Identify which cell holds the provided text, then report its [X, Y] central coordinate. 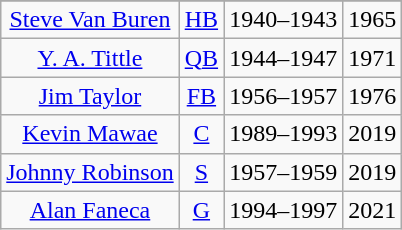
1957–1959 [284, 172]
HB [201, 20]
1944–1947 [284, 58]
Alan Faneca [90, 210]
1940–1943 [284, 20]
S [201, 172]
1976 [372, 96]
Kevin Mawae [90, 134]
2021 [372, 210]
G [201, 210]
1994–1997 [284, 210]
Johnny Robinson [90, 172]
Y. A. Tittle [90, 58]
1971 [372, 58]
Jim Taylor [90, 96]
C [201, 134]
Steve Van Buren [90, 20]
FB [201, 96]
1956–1957 [284, 96]
1989–1993 [284, 134]
1965 [372, 20]
QB [201, 58]
